Determine the [X, Y] coordinate at the center of the cell enclosing the given text.  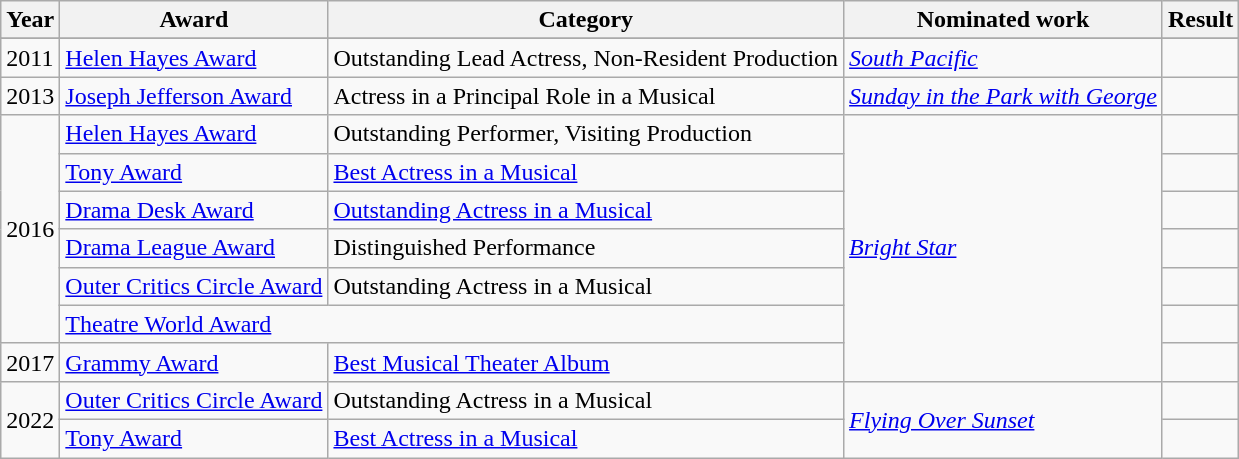
Award [194, 20]
Result [1200, 20]
Category [586, 20]
Drama League Award [194, 248]
Joseph Jefferson Award [194, 96]
Theatre World Award [452, 324]
2011 [30, 58]
Flying Over Sunset [1004, 419]
Bright Star [1004, 248]
2017 [30, 362]
2022 [30, 419]
Distinguished Performance [586, 248]
Grammy Award [194, 362]
Actress in a Principal Role in a Musical [586, 96]
Nominated work [1004, 20]
Year [30, 20]
Drama Desk Award [194, 210]
Best Musical Theater Album [586, 362]
2016 [30, 229]
2013 [30, 96]
South Pacific [1004, 58]
Outstanding Lead Actress, Non-Resident Production [586, 58]
Outstanding Performer, Visiting Production [586, 134]
Sunday in the Park with George [1004, 96]
